Search for the cell housing the specified text and yield its [X, Y] center coordinate. 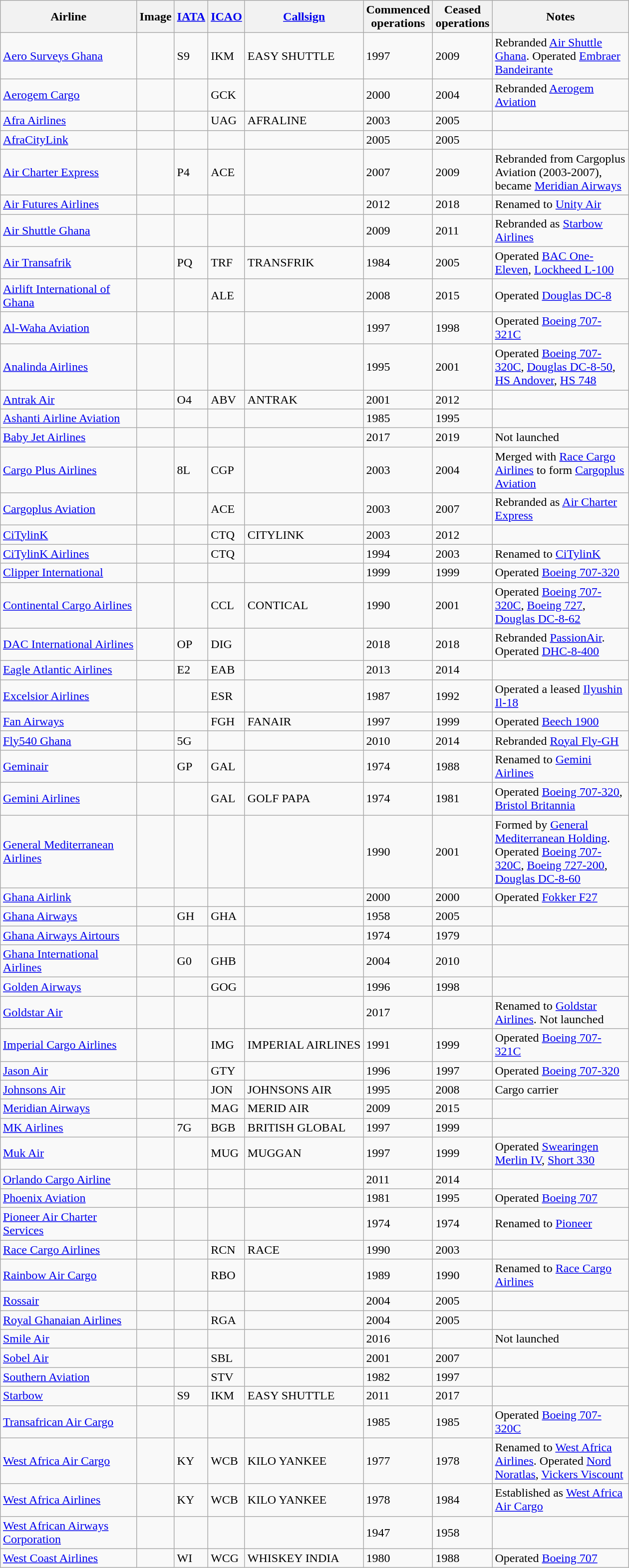
Renamed to Pioneer [561, 1223]
O4 [191, 400]
Aerogem Cargo [68, 95]
2013 [398, 670]
Smile Air [68, 1339]
Eagle Atlantic Airlines [68, 670]
Analinda Airlines [68, 367]
Johnsons Air [68, 1090]
JOHNSONS AIR [304, 1090]
Aero Surveys Ghana [68, 56]
GOG [227, 987]
IMG [227, 1045]
2016 [398, 1339]
Royal Ghanaian Airlines [68, 1320]
Baby Jet Airlines [68, 438]
1982 [398, 1377]
Renamed to Race Cargo Airlines [561, 1275]
STV [227, 1377]
AFRALINE [304, 121]
Transafrican Air Cargo [68, 1422]
Renamed to Goldstar Airlines. Not launched [561, 1013]
GHA [227, 916]
Sobel Air [68, 1358]
SBL [227, 1358]
WCG [227, 1558]
1991 [398, 1045]
Cargoplus Aviation [68, 509]
Rebranded as Starbow Airlines [561, 230]
Operated Swearingen Merlin IV, Short 330 [561, 1153]
Operated a leased Ilyushin Il-18 [561, 695]
Operated Boeing 707-320C, Douglas DC-8-50, HS Andover, HS 748 [561, 367]
JON [227, 1090]
MERID AIR [304, 1109]
MUG [227, 1153]
RCN [227, 1250]
RBO [227, 1275]
GTY [227, 1071]
Pioneer Air Charter Services [68, 1223]
IATA [191, 17]
CONTICAL [304, 605]
Operated Boeing 707-320C [561, 1422]
MK Airlines [68, 1127]
ANTRAK [304, 400]
1977 [398, 1461]
Starbow [68, 1396]
Goldstar Air [68, 1013]
Image [156, 17]
Gemini Airlines [68, 798]
CGP [227, 470]
2019 [462, 438]
West Africa Air Cargo [68, 1461]
AfraCityLink [68, 140]
1979 [462, 935]
Cargo carrier [561, 1090]
1989 [398, 1275]
Operated Douglas DC-8 [561, 295]
1980 [398, 1558]
Golden Airways [68, 987]
Operated Fokker F27 [561, 897]
FANAIR [304, 721]
WHISKEY INDIA [304, 1558]
IMPERIAL AIRLINES [304, 1045]
Formed by General Mediterranean Holding. Operated Boeing 707-320C, Boeing 727-200, Douglas DC-8-60 [561, 852]
UAG [227, 121]
BRITISH GLOBAL [304, 1127]
Antrak Air [68, 400]
PQ [191, 262]
West Africa Airlines [68, 1500]
Meridian Airways [68, 1109]
Operated Boeing 707-320, Bristol Britannia [561, 798]
G0 [191, 961]
P4 [191, 172]
Clipper International [68, 573]
Fly540 Ghana [68, 740]
Commencedoperations [398, 17]
West Coast Airlines [68, 1558]
Ghana International Airlines [68, 961]
Imperial Cargo Airlines [68, 1045]
MUGGAN [304, 1153]
Ghana Airways [68, 916]
Rebranded Royal Fly-GH [561, 740]
Al-Waha Aviation [68, 327]
CiTylinK [68, 535]
Ashanti Airline Aviation [68, 419]
Southern Aviation [68, 1377]
FGH [227, 721]
GOLF PAPA [304, 798]
DIG [227, 645]
Callsign [304, 17]
MAG [227, 1109]
Air Shuttle Ghana [68, 230]
GHB [227, 961]
1994 [398, 554]
Afra Airlines [68, 121]
Phoenix Aviation [68, 1198]
TRF [227, 262]
Rebranded from Cargoplus Aviation (2003-2007), became Meridian Airways [561, 172]
Fan Airways [68, 721]
GCK [227, 95]
ICAO [227, 17]
OP [191, 645]
WI [191, 1558]
ALE [227, 295]
General Mediterranean Airlines [68, 852]
RACE [304, 1250]
Cargo Plus Airlines [68, 470]
GP [191, 766]
7G [191, 1127]
E2 [191, 670]
5G [191, 740]
Rebranded as Air Charter Express [561, 509]
Operated Boeing 707-320C, Boeing 727, Douglas DC-8-62 [561, 605]
Ceasedoperations [462, 17]
DAC International Airlines [68, 645]
ABV [227, 400]
Notes [561, 17]
Airline [68, 17]
Renamed to Gemini Airlines [561, 766]
ESR [227, 695]
8L [191, 470]
Rebranded PassionAir. Operated DHC-8-400 [561, 645]
CiTylinK Airlines [68, 554]
West African Airways Corporation [68, 1533]
Established as West Africa Air Cargo [561, 1500]
CITYLINK [304, 535]
1947 [398, 1533]
Operated Beech 1900 [561, 721]
Renamed to Unity Air [561, 205]
Renamed to West Africa Airlines. Operated Nord Noratlas, Vickers Viscount [561, 1461]
Rebranded Air Shuttle Ghana. Operated Embraer Bandeirante [561, 56]
Renamed to CiTylinK [561, 554]
Rebranded Aerogem Aviation [561, 95]
CCL [227, 605]
Jason Air [68, 1071]
Airlift International of Ghana [68, 295]
Ghana Airlink [68, 897]
Continental Cargo Airlines [68, 605]
TRANSFRIK [304, 262]
Operated BAC One-Eleven, Lockheed L-100 [561, 262]
Ghana Airways Airtours [68, 935]
Air Transafrik [68, 262]
Excelsior Airlines [68, 695]
RGA [227, 1320]
Orlando Cargo Airline [68, 1179]
GH [191, 916]
EAB [227, 670]
1987 [398, 695]
1992 [462, 695]
Rainbow Air Cargo [68, 1275]
Rossair [68, 1301]
Muk Air [68, 1153]
Race Cargo Airlines [68, 1250]
Merged with Race Cargo Airlines to form Cargoplus Aviation [561, 470]
Air Futures Airlines [68, 205]
Air Charter Express [68, 172]
BGB [227, 1127]
Geminair [68, 766]
